Extract the (x, y) coordinate from the center of the cell holding the provided text.  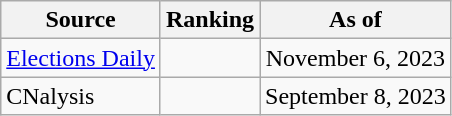
Ranking (210, 20)
Elections Daily (81, 58)
September 8, 2023 (356, 96)
CNalysis (81, 96)
Source (81, 20)
November 6, 2023 (356, 58)
As of (356, 20)
